Find where the given text appears and provide that cell's center as (x, y) coordinate. 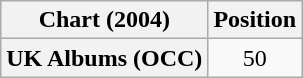
50 (255, 58)
Chart (2004) (104, 20)
UK Albums (OCC) (104, 58)
Position (255, 20)
